Scan for the cell matching the given text and deliver its (X, Y) coordinate at center. 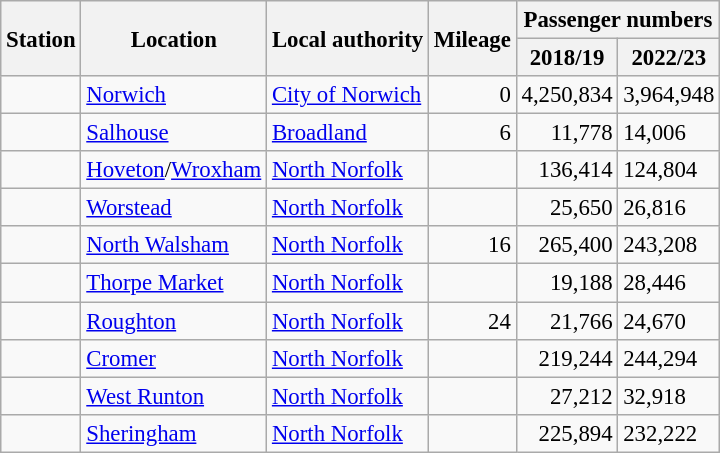
6 (472, 133)
11,778 (567, 133)
Sheringham (174, 433)
Location (174, 38)
243,208 (669, 245)
North Walsham (174, 245)
Hoveton/Wroxham (174, 170)
19,188 (567, 283)
24 (472, 321)
21,766 (567, 321)
3,964,948 (669, 95)
14,006 (669, 133)
Passenger numbers (618, 20)
Broadland (348, 133)
28,446 (669, 283)
Roughton (174, 321)
Norwich (174, 95)
244,294 (669, 358)
West Runton (174, 396)
Local authority (348, 38)
Cromer (174, 358)
25,650 (567, 208)
225,894 (567, 433)
27,212 (567, 396)
Thorpe Market (174, 283)
0 (472, 95)
219,244 (567, 358)
2022/23 (669, 58)
16 (472, 245)
232,222 (669, 433)
26,816 (669, 208)
4,250,834 (567, 95)
Salhouse (174, 133)
Worstead (174, 208)
136,414 (567, 170)
Mileage (472, 38)
32,918 (669, 396)
Station (41, 38)
City of Norwich (348, 95)
124,804 (669, 170)
24,670 (669, 321)
2018/19 (567, 58)
265,400 (567, 245)
